Scan for the cell matching the given text and deliver its (x, y) coordinate at center. 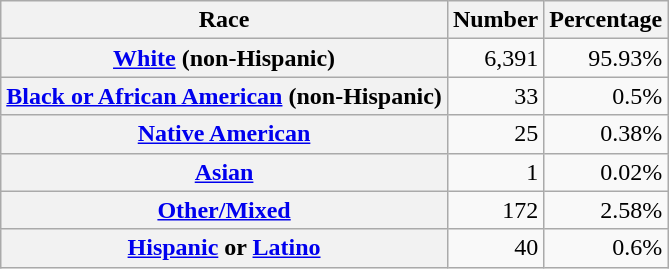
White (non-Hispanic) (224, 58)
33 (495, 96)
Hispanic or Latino (224, 248)
40 (495, 248)
2.58% (606, 210)
0.38% (606, 134)
1 (495, 172)
Black or African American (non-Hispanic) (224, 96)
95.93% (606, 58)
Asian (224, 172)
0.5% (606, 96)
172 (495, 210)
Other/Mixed (224, 210)
6,391 (495, 58)
Native American (224, 134)
Number (495, 20)
Race (224, 20)
0.6% (606, 248)
25 (495, 134)
Percentage (606, 20)
0.02% (606, 172)
